Capture the cell that displays the provided text and extract its (X, Y) central coordinate. 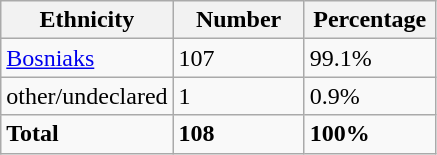
Ethnicity (87, 20)
100% (370, 134)
Total (87, 134)
108 (238, 134)
Bosniaks (87, 58)
Number (238, 20)
1 (238, 96)
Percentage (370, 20)
other/undeclared (87, 96)
99.1% (370, 58)
107 (238, 58)
0.9% (370, 96)
